From the cell containing the given text, extract its center point as [X, Y] coordinate. 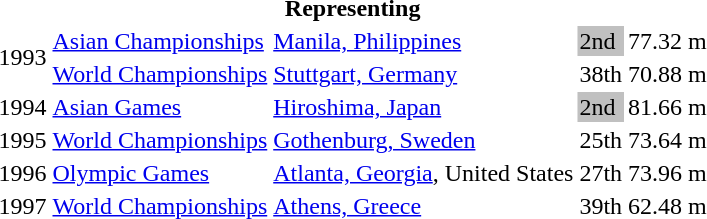
Stuttgart, Germany [424, 74]
27th [601, 173]
Gothenburg, Sweden [424, 140]
Asian Championships [160, 41]
25th [601, 140]
Manila, Philippines [424, 41]
Atlanta, Georgia, United States [424, 173]
Olympic Games [160, 173]
Hiroshima, Japan [424, 107]
38th [601, 74]
Asian Games [160, 107]
